Identify which cell holds the provided text, then report its (x, y) central coordinate. 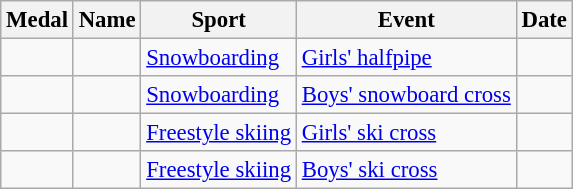
Event (406, 20)
Girls' ski cross (406, 133)
Sport (219, 20)
Name (107, 20)
Medal (38, 20)
Girls' halfpipe (406, 58)
Boys' ski cross (406, 170)
Date (544, 20)
Boys' snowboard cross (406, 95)
